Provide the [x, y] coordinate of the cell's center where the given text is located.  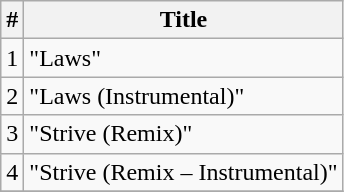
1 [12, 58]
2 [12, 96]
"Strive (Remix)" [184, 134]
4 [12, 172]
3 [12, 134]
Title [184, 20]
"Laws (Instrumental)" [184, 96]
"Laws" [184, 58]
"Strive (Remix – Instrumental)" [184, 172]
# [12, 20]
